Detect which cell encompasses the target text, then output its [X, Y] center coordinate. 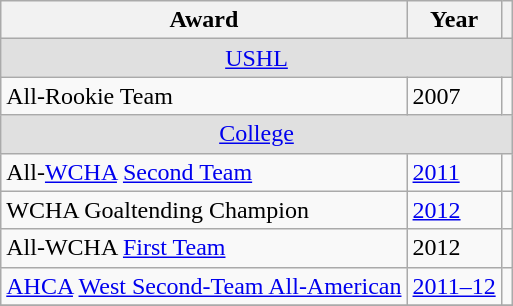
WCHA Goaltending Champion [204, 210]
2007 [454, 96]
Year [454, 20]
2011–12 [454, 286]
Award [204, 20]
AHCA West Second-Team All-American [204, 286]
All-WCHA First Team [204, 248]
2011 [454, 172]
USHL [257, 58]
All-WCHA Second Team [204, 172]
College [257, 134]
All-Rookie Team [204, 96]
